Detect which cell encompasses the target text, then output its (x, y) center coordinate. 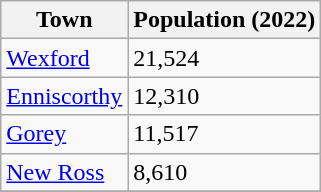
Town (64, 20)
Gorey (64, 134)
Enniscorthy (64, 96)
12,310 (224, 96)
8,610 (224, 172)
11,517 (224, 134)
New Ross (64, 172)
21,524 (224, 58)
Wexford (64, 58)
Population (2022) (224, 20)
